Locate the cell with the specified text and output its (X, Y) center coordinate. 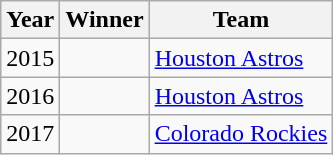
2015 (30, 58)
Team (241, 20)
Colorado Rockies (241, 134)
2017 (30, 134)
Year (30, 20)
Winner (104, 20)
2016 (30, 96)
